Capture the cell that displays the provided text and extract its [X, Y] central coordinate. 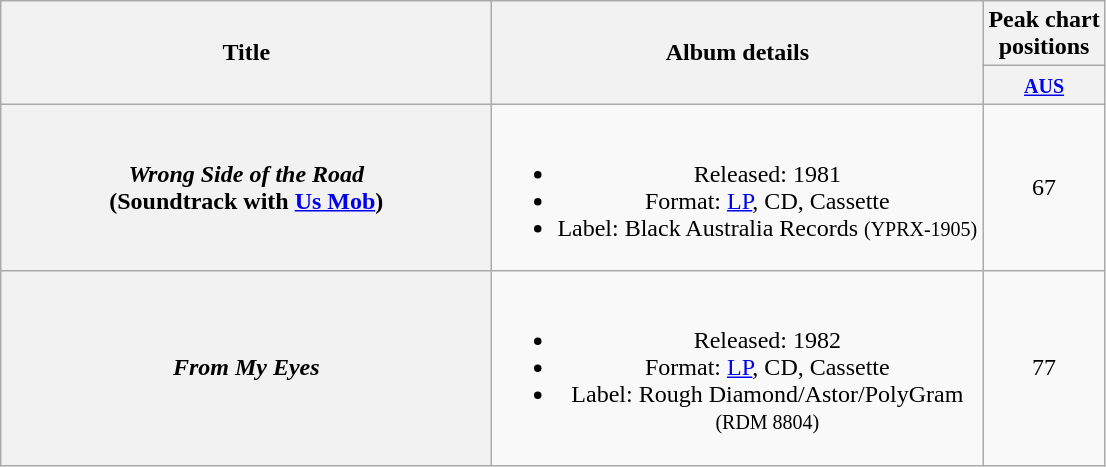
Peak chartpositions [1044, 34]
From My Eyes [246, 368]
Released: 1982Format: LP, CD, CassetteLabel: Rough Diamond/Astor/PolyGram (RDM 8804) [738, 368]
77 [1044, 368]
Title [246, 52]
Wrong Side of the Road (Soundtrack with Us Mob) [246, 188]
Released: 1981Format: LP, CD, CassetteLabel: Black Australia Records (YPRX-1905) [738, 188]
67 [1044, 188]
AUS [1044, 85]
Album details [738, 52]
